From the cell containing the given text, extract its center point as (X, Y) coordinate. 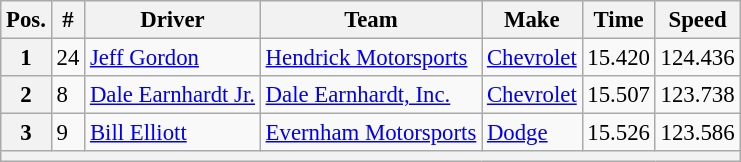
Speed (698, 20)
8 (68, 95)
Make (532, 20)
15.526 (618, 133)
123.586 (698, 133)
# (68, 20)
Pos. (26, 20)
Dale Earnhardt Jr. (173, 95)
Evernham Motorsports (370, 133)
Dale Earnhardt, Inc. (370, 95)
Dodge (532, 133)
15.507 (618, 95)
Bill Elliott (173, 133)
24 (68, 58)
Hendrick Motorsports (370, 58)
Team (370, 20)
Jeff Gordon (173, 58)
Time (618, 20)
15.420 (618, 58)
2 (26, 95)
9 (68, 133)
123.738 (698, 95)
3 (26, 133)
1 (26, 58)
124.436 (698, 58)
Driver (173, 20)
